From the cell containing the given text, extract its center point as [X, Y] coordinate. 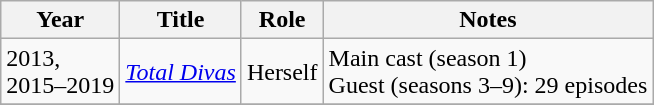
Total Divas [181, 72]
Title [181, 20]
Notes [488, 20]
Herself [282, 72]
Year [60, 20]
Role [282, 20]
Main cast (season 1) Guest (seasons 3–9): 29 episodes [488, 72]
2013,2015–2019 [60, 72]
